From the cell containing the given text, extract its center point as [x, y] coordinate. 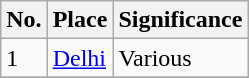
Various [180, 58]
1 [24, 58]
Delhi [80, 58]
No. [24, 20]
Place [80, 20]
Significance [180, 20]
